Capture the cell that displays the provided text and extract its (X, Y) central coordinate. 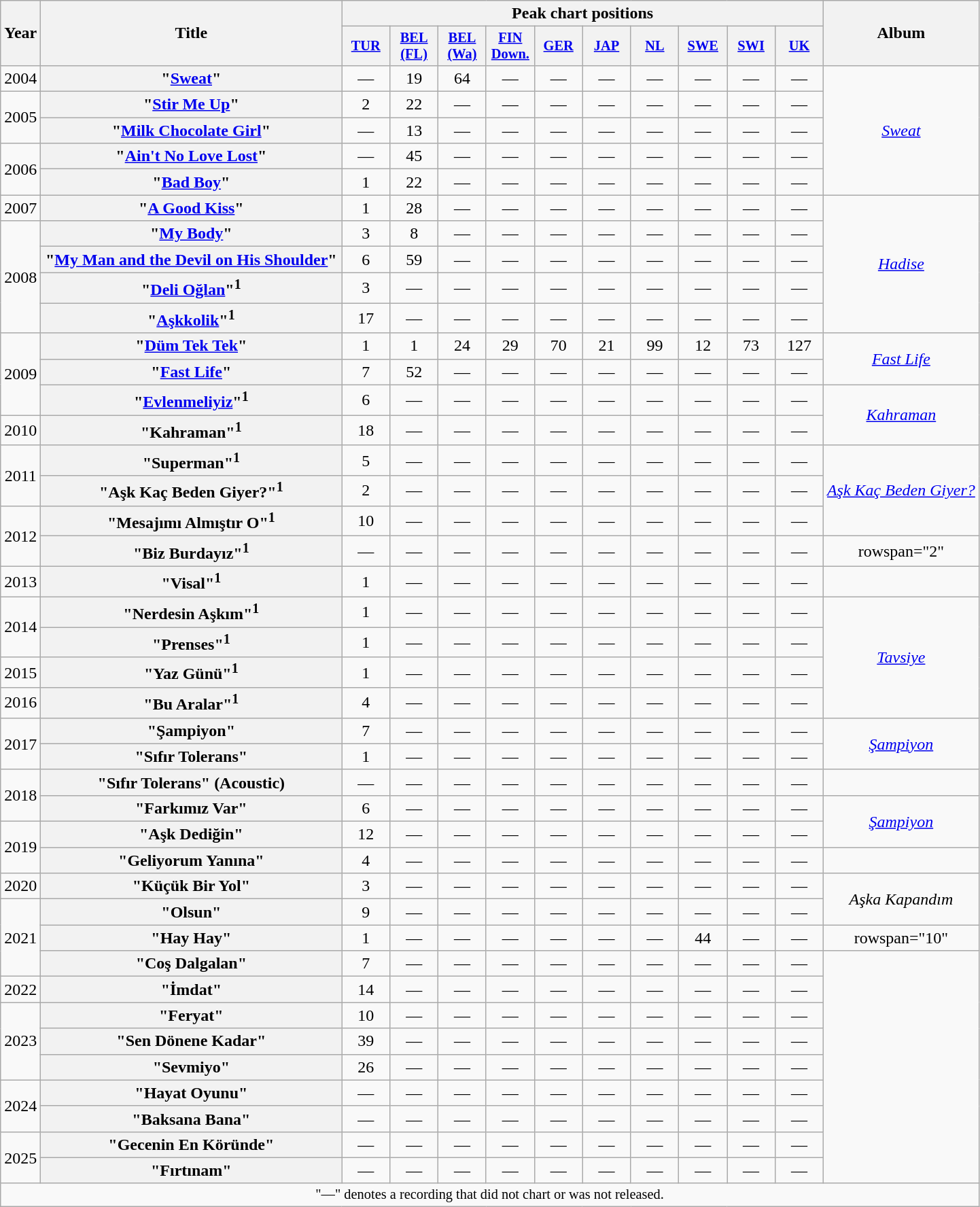
"Nerdesin Aşkım"1 (192, 612)
Year (20, 33)
2024 (20, 1106)
"Fast Life" (192, 372)
Fast Life (901, 359)
"A Good Kiss" (192, 208)
"Visal"1 (192, 582)
"Hay Hay" (192, 938)
"Evlenmeliyiz"1 (192, 400)
"Geliyorum Yanına" (192, 860)
SWI (752, 46)
19 (415, 78)
"Prenses"1 (192, 643)
"Farkımız Var" (192, 808)
Tavsiye (901, 657)
70 (559, 346)
"Bad Boy" (192, 182)
Hadise (901, 264)
SWE (703, 46)
"Aşk Dediğin" (192, 835)
"Şampiyon" (192, 731)
JAP (606, 46)
NL (655, 46)
Aşka Kapandım (901, 899)
2015 (20, 673)
UK (799, 46)
rowspan="10" (901, 938)
"Düm Tek Tek" (192, 346)
2010 (20, 431)
"Feryat" (192, 1015)
2013 (20, 582)
"Yaz Günü"1 (192, 673)
"Hayat Oyunu" (192, 1093)
"Aşkkolik"1 (192, 318)
28 (415, 208)
"Sıfır Tolerans" (192, 756)
2014 (20, 627)
"Sıfır Tolerans" (Acoustic) (192, 782)
"Bu Aralar"1 (192, 703)
99 (655, 346)
"Stir Me Up" (192, 105)
2004 (20, 78)
Aşk Kaç Beden Giyer? (901, 491)
"My Body" (192, 234)
"Ain't No Love Lost" (192, 156)
TUR (366, 46)
"Milk Chocolate Girl" (192, 130)
"Sweat" (192, 78)
24 (462, 346)
"İmdat" (192, 990)
BEL(Wa) (462, 46)
"Fırtınam" (192, 1170)
2007 (20, 208)
"Aşk Kaç Beden Giyer?"1 (192, 491)
2021 (20, 938)
17 (366, 318)
2022 (20, 990)
2018 (20, 795)
Kahraman (901, 415)
13 (415, 130)
"Baksana Bana" (192, 1119)
18 (366, 431)
29 (510, 346)
FINDown. (510, 46)
BEL(FL) (415, 46)
2019 (20, 847)
64 (462, 78)
2023 (20, 1041)
44 (703, 938)
26 (366, 1067)
2008 (20, 277)
"Sevmiyo" (192, 1067)
"Küçük Bir Yol" (192, 886)
"Deli Oğlan"1 (192, 288)
21 (606, 346)
127 (799, 346)
Title (192, 33)
2009 (20, 374)
GER (559, 46)
"Mesajımı Almıştır O"1 (192, 521)
2011 (20, 476)
Album (901, 33)
2012 (20, 536)
"Superman"1 (192, 461)
"Olsun" (192, 912)
2020 (20, 886)
"Kahraman"1 (192, 431)
2016 (20, 703)
Sweat (901, 130)
9 (366, 912)
5 (366, 461)
rowspan="2" (901, 552)
2006 (20, 169)
45 (415, 156)
52 (415, 372)
Peak chart positions (583, 14)
"Gecenin En Köründe" (192, 1144)
"Coş Dalgalan" (192, 964)
59 (415, 260)
"Biz Burdayız"1 (192, 552)
2017 (20, 744)
2005 (20, 118)
"—" denotes a recording that did not chart or was not released. (490, 1195)
39 (366, 1041)
14 (366, 990)
73 (752, 346)
"Sen Dönene Kadar" (192, 1041)
2025 (20, 1157)
8 (415, 234)
"My Man and the Devil on His Shoulder" (192, 260)
